Detect which cell encompasses the target text, then output its (x, y) center coordinate. 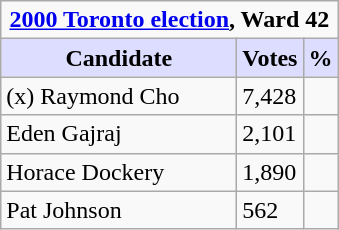
Pat Johnson (119, 210)
562 (270, 210)
1,890 (270, 172)
(x) Raymond Cho (119, 96)
% (320, 58)
2,101 (270, 134)
Eden Gajraj (119, 134)
Votes (270, 58)
2000 Toronto election, Ward 42 (170, 20)
Candidate (119, 58)
Horace Dockery (119, 172)
7,428 (270, 96)
